Capture the cell that displays the provided text and extract its [X, Y] central coordinate. 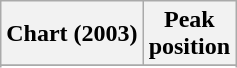
Peakposition [189, 34]
Chart (2003) [72, 34]
